Determine the (x, y) coordinate at the center of the cell enclosing the given text.  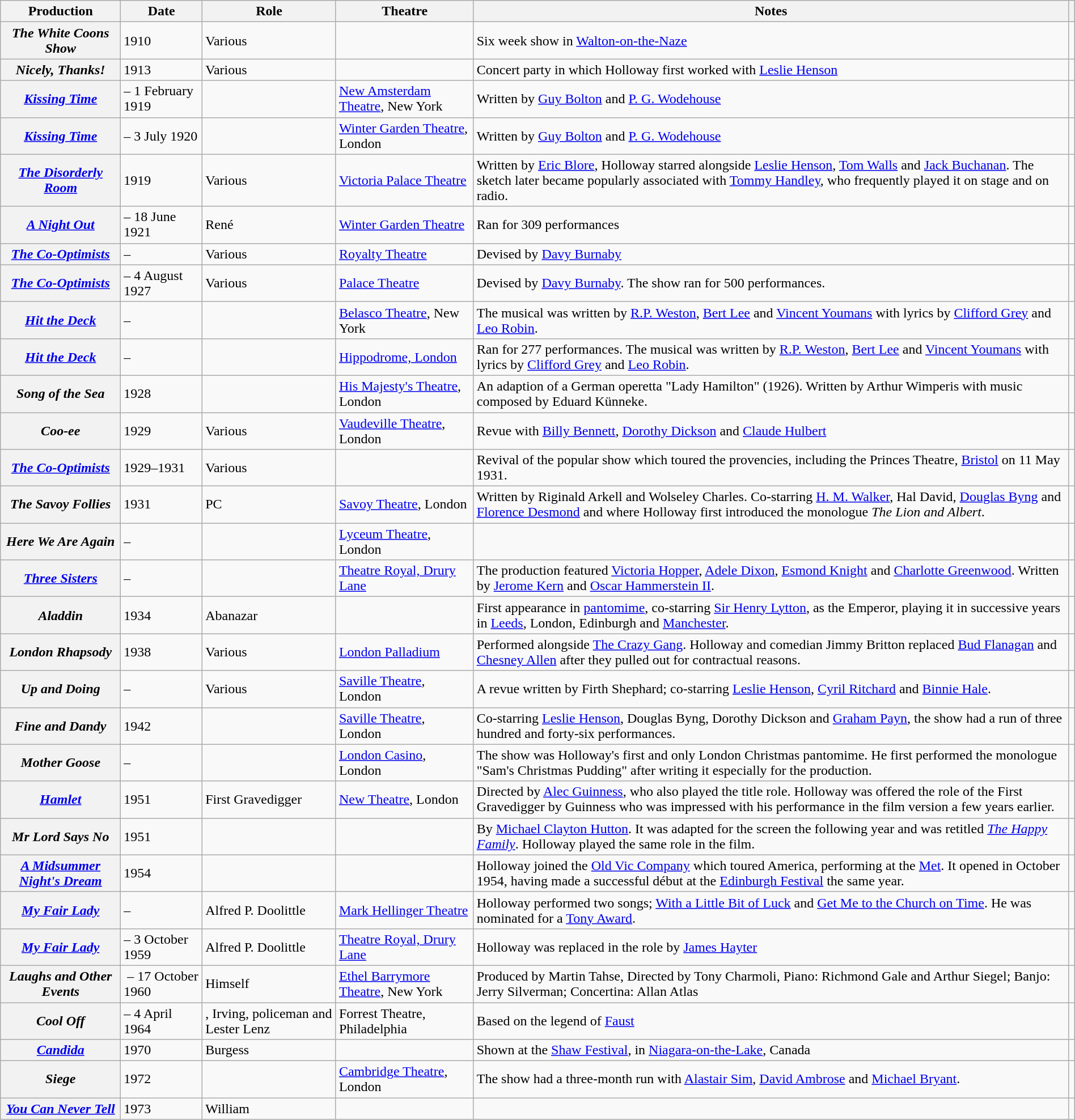
1929–1931 (162, 468)
– 4 August 1927 (162, 283)
His Majesty's Theatre, London (405, 393)
– 17 October 1960 (162, 984)
Savoy Theatre, London (405, 504)
– 18 June 1921 (162, 224)
1913 (162, 70)
Based on the legend of Faust (771, 1020)
Ethel Barrymore Theatre, New York (405, 984)
Forrest Theatre, Philadelphia (405, 1020)
You Can Never Tell (61, 1109)
Cool Off (61, 1020)
The musical was written by R.P. Weston, Bert Lee and Vincent Youmans with lyrics by Clifford Grey and Leo Robin. (771, 320)
Vaudeville Theatre, London (405, 431)
Winter Garden Theatre (405, 224)
Role (269, 11)
Ran for 277 performances. The musical was written by R.P. Weston, Bert Lee and Vincent Youmans with lyrics by Clifford Grey and Leo Robin. (771, 357)
Coo-ee (61, 431)
– 3 July 1920 (162, 136)
Candida (61, 1050)
Belasco Theatre, New York (405, 320)
Siege (61, 1079)
Lyceum Theatre, London (405, 542)
– 1 February 1919 (162, 99)
Notes (771, 11)
1942 (162, 726)
1938 (162, 652)
Production (61, 11)
PC (269, 504)
1928 (162, 393)
Revival of the popular show which toured the provencies, including the Princes Theatre, Bristol on 11 May 1931. (771, 468)
1931 (162, 504)
Aladdin (61, 616)
– 3 October 1959 (162, 947)
Burgess (269, 1050)
Mark Hellinger Theatre (405, 910)
Fine and Dandy (61, 726)
The production featured Victoria Hopper, Adele Dixon, Esmond Knight and Charlotte Greenwood. Written by Jerome Kern and Oscar Hammerstein II. (771, 578)
1954 (162, 873)
Up and Doing (61, 689)
Co-starring Leslie Henson, Douglas Byng, Dorothy Dickson and Graham Payn, the show had a run of three hundred and forty-six performances. (771, 726)
A Night Out (61, 224)
Himself (269, 984)
William (269, 1109)
Here We Are Again (61, 542)
1972 (162, 1079)
The White Coons Show (61, 41)
1919 (162, 180)
Holloway performed two songs; With a Little Bit of Luck and Get Me to the Church on Time. He was nominated for a Tony Award. (771, 910)
Shown at the Shaw Festival, in Niagara-on-the-Lake, Canada (771, 1050)
London Rhapsody (61, 652)
Winter Garden Theatre, London (405, 136)
Hippodrome, London (405, 357)
Nicely, Thanks! (61, 70)
Holloway was replaced in the role by James Hayter (771, 947)
Mother Goose (61, 763)
Concert party in which Holloway first worked with Leslie Henson (771, 70)
Produced by Martin Tahse, Directed by Tony Charmoli, Piano: Richmond Gale and Arthur Siegel; Banjo: Jerry Silverman; Concertina: Allan Atlas (771, 984)
, Irving, policeman and Lester Lenz (269, 1020)
Laughs and Other Events (61, 984)
New Theatre, London (405, 799)
Date (162, 11)
Hamlet (61, 799)
First Gravedigger (269, 799)
The Disorderly Room (61, 180)
Abanazar (269, 616)
1970 (162, 1050)
Six week show in Walton-on-the-Naze (771, 41)
1910 (162, 41)
A Midsummer Night's Dream (61, 873)
An adaption of a German operetta "Lady Hamilton" (1926). Written by Arthur Wimperis with music composed by Eduard Künneke. (771, 393)
The Savoy Follies (61, 504)
Devised by Davy Burnaby (771, 254)
Victoria Palace Theatre (405, 180)
Devised by Davy Burnaby. The show ran for 500 performances. (771, 283)
René (269, 224)
London Casino, London (405, 763)
New Amsterdam Theatre, New York (405, 99)
Theatre (405, 11)
London Palladium (405, 652)
1934 (162, 616)
Ran for 309 performances (771, 224)
Palace Theatre (405, 283)
1929 (162, 431)
Three Sisters (61, 578)
A revue written by Firth Shephard; co-starring Leslie Henson, Cyril Ritchard and Binnie Hale. (771, 689)
Song of the Sea (61, 393)
– 4 April 1964 (162, 1020)
Royalty Theatre (405, 254)
Mr Lord Says No (61, 837)
Revue with Billy Bennett, Dorothy Dickson and Claude Hulbert (771, 431)
The show had a three-month run with Alastair Sim, David Ambrose and Michael Bryant. (771, 1079)
Cambridge Theatre, London (405, 1079)
1973 (162, 1109)
